Identify which cell holds the provided text, then report its (X, Y) central coordinate. 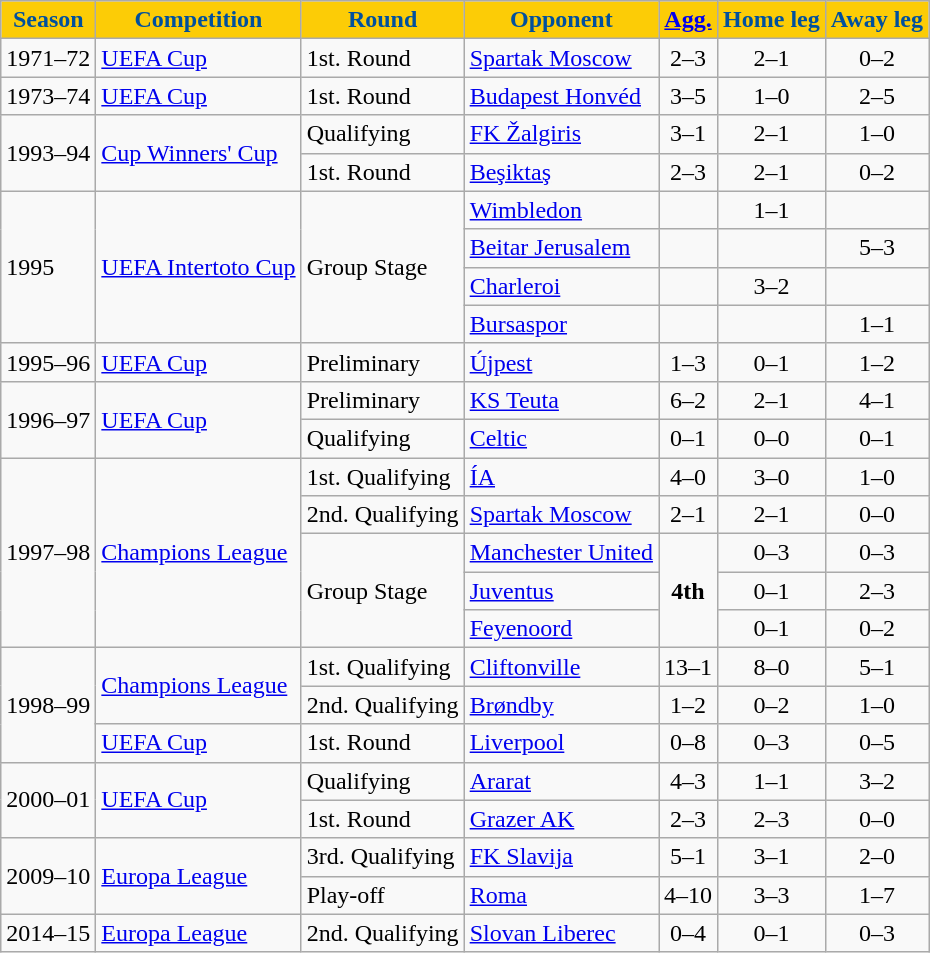
2009–10 (48, 876)
3–5 (688, 96)
Beitar Jerusalem (561, 248)
Feyenoord (561, 629)
1971–72 (48, 58)
Agg. (688, 20)
2–5 (876, 96)
Round (382, 20)
UEFA Intertoto Cup (198, 267)
0–4 (688, 933)
1995 (48, 267)
FK Žalgiris (561, 134)
0–5 (876, 743)
Bursaspor (561, 324)
Slovan Liberec (561, 933)
Beşiktaş (561, 172)
1–3 (688, 362)
Manchester United (561, 553)
3rd. Qualifying (382, 857)
0–8 (688, 743)
KS Teuta (561, 400)
1997–98 (48, 553)
2000–01 (48, 800)
1996–97 (48, 419)
Competition (198, 20)
1–7 (876, 895)
4–3 (688, 781)
Brøndby (561, 705)
Grazer AK (561, 819)
Újpest (561, 362)
4–1 (876, 400)
3–3 (772, 895)
Juventus (561, 591)
FK Slavija (561, 857)
Play-off (382, 895)
Home leg (772, 20)
4th (688, 591)
Cup Winners' Cup (198, 153)
3–0 (772, 477)
Liverpool (561, 743)
2–0 (876, 857)
Wimbledon (561, 210)
Ararat (561, 781)
2014–15 (48, 933)
1973–74 (48, 96)
Opponent (561, 20)
Celtic (561, 438)
ÍA (561, 477)
Away leg (876, 20)
1995–96 (48, 362)
Season (48, 20)
Charleroi (561, 286)
8–0 (772, 667)
1998–99 (48, 705)
Roma (561, 895)
4–0 (688, 477)
6–2 (688, 400)
1993–94 (48, 153)
Cliftonville (561, 667)
4–10 (688, 895)
5–3 (876, 248)
13–1 (688, 667)
Budapest Honvéd (561, 96)
